Pinpoint the cell where the given text exists, returning its (x, y) midpoint coordinate. 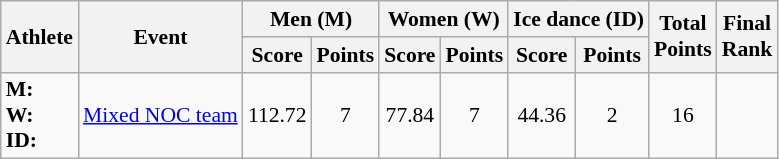
M: W: ID: (40, 116)
44.36 (542, 116)
16 (683, 116)
TotalPoints (683, 36)
Athlete (40, 36)
Men (M) (311, 19)
FinalRank (748, 36)
112.72 (278, 116)
77.84 (410, 116)
Ice dance (ID) (578, 19)
Women (W) (444, 19)
2 (612, 116)
Mixed NOC team (160, 116)
Event (160, 36)
